Output the (x, y) coordinate of the center of the cell containing the given text.  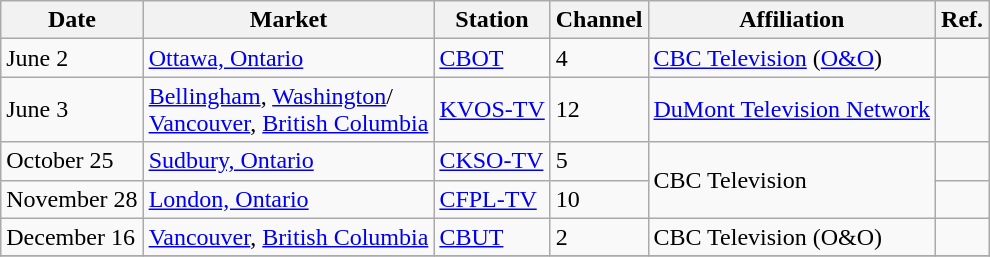
CBOT (492, 58)
CBUT (492, 237)
Bellingham, Washington/ Vancouver, British Columbia (288, 110)
Channel (599, 20)
5 (599, 161)
Date (72, 20)
June 2 (72, 58)
October 25 (72, 161)
10 (599, 199)
Sudbury, Ontario (288, 161)
Affiliation (792, 20)
December 16 (72, 237)
Ottawa, Ontario (288, 58)
CKSO-TV (492, 161)
Vancouver, British Columbia (288, 237)
DuMont Television Network (792, 110)
KVOS-TV (492, 110)
Station (492, 20)
CFPL-TV (492, 199)
Market (288, 20)
12 (599, 110)
Ref. (962, 20)
4 (599, 58)
CBC Television (792, 180)
London, Ontario (288, 199)
June 3 (72, 110)
November 28 (72, 199)
2 (599, 237)
